Pinpoint the cell where the given text exists, returning its [X, Y] midpoint coordinate. 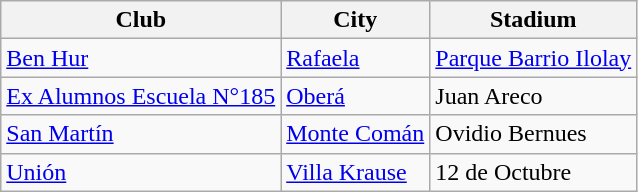
City [356, 20]
Juan Areco [534, 96]
Ex Alumnos Escuela N°185 [141, 96]
Unión [141, 172]
Villa Krause [356, 172]
12 de Octubre [534, 172]
Ovidio Bernues [534, 134]
Parque Barrio Ilolay [534, 58]
Monte Comán [356, 134]
Rafaela [356, 58]
San Martín [141, 134]
Ben Hur [141, 58]
Club [141, 20]
Stadium [534, 20]
Oberá [356, 96]
